From the cell containing the given text, extract its center point as [x, y] coordinate. 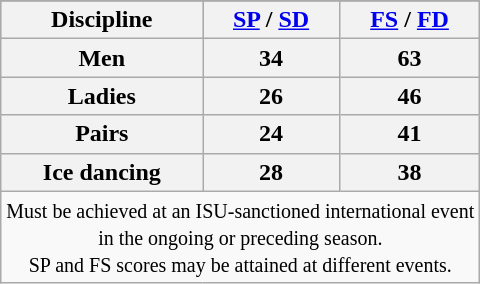
Ladies [102, 96]
Ice dancing [102, 172]
Pairs [102, 134]
38 [410, 172]
28 [271, 172]
Men [102, 58]
Discipline [102, 20]
63 [410, 58]
24 [271, 134]
26 [271, 96]
SP / SD [271, 20]
46 [410, 96]
41 [410, 134]
FS / FD [410, 20]
Must be achieved at an ISU-sanctioned international event in the ongoing or preceding season. SP and FS scores may be attained at different events. [240, 237]
34 [271, 58]
